Extract the (X, Y) coordinate from the center of the cell holding the provided text.  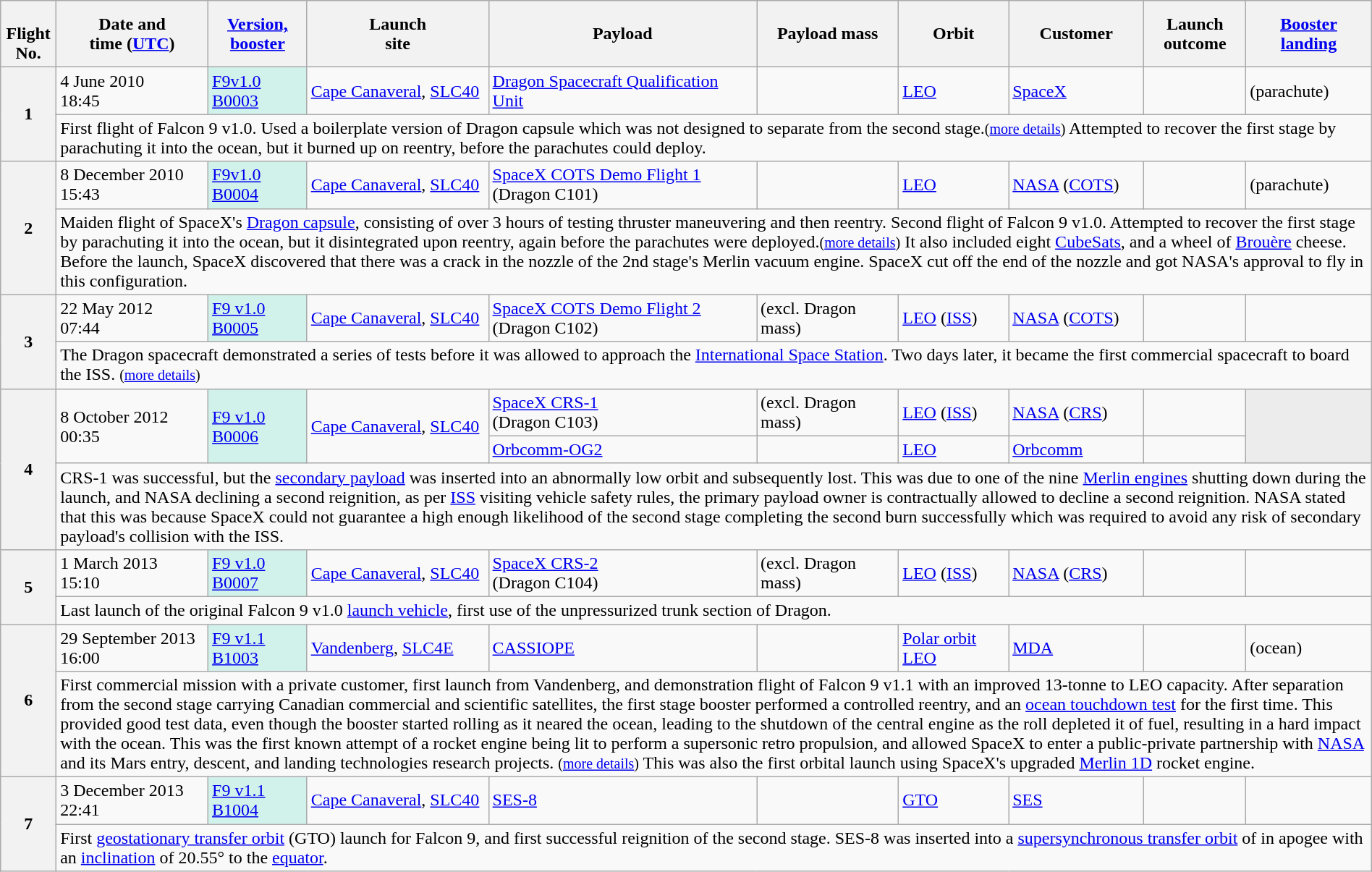
SES (1077, 800)
4 June 201018:45 (132, 91)
F9 v1.1B1004 (258, 800)
3 December 201322:41 (132, 800)
6 (29, 700)
8 October 201200:35 (132, 426)
(ocean) (1309, 647)
4 (29, 469)
SpaceX COTS Demo Flight 2(Dragon C102) (622, 318)
MDA (1077, 647)
F9v1.0B0004 (258, 185)
SpaceX (1077, 91)
SpaceX CRS-1(Dragon C103) (622, 412)
Payload (622, 34)
Date andtime (UTC) (132, 34)
Launchoutcome (1195, 34)
SES-8 (622, 800)
F9 v1.0B0006 (258, 426)
1 March 201315:10 (132, 573)
GTO (954, 800)
Last launch of the original Falcon 9 v1.0 launch vehicle, first use of the unpressurized trunk section of Dragon. (714, 610)
7 (29, 824)
Boosterlanding (1309, 34)
SpaceX CRS-2(Dragon C104) (622, 573)
Payload mass (828, 34)
22 May 201207:44 (132, 318)
F9v1.0B0003 (258, 91)
Vandenberg, SLC4E (398, 647)
8 December 201015:43 (132, 185)
F9 v1.0B0007 (258, 573)
1 (29, 114)
2 (29, 228)
SpaceX COTS Demo Flight 1 (Dragon C101) (622, 185)
29 September 201316:00 (132, 647)
Flight No. (29, 34)
CASSIOPE (622, 647)
3 (29, 342)
Version,booster (258, 34)
F9 v1.1B1003 (258, 647)
Polar orbit LEO (954, 647)
Orbcomm (1077, 449)
Dragon Spacecraft Qualification Unit (622, 91)
F9 v1.0B0005 (258, 318)
Launchsite (398, 34)
Customer (1077, 34)
5 (29, 586)
Orbcomm-OG2 (622, 449)
Orbit (954, 34)
